Locate the cell with the specified text and output its [X, Y] center coordinate. 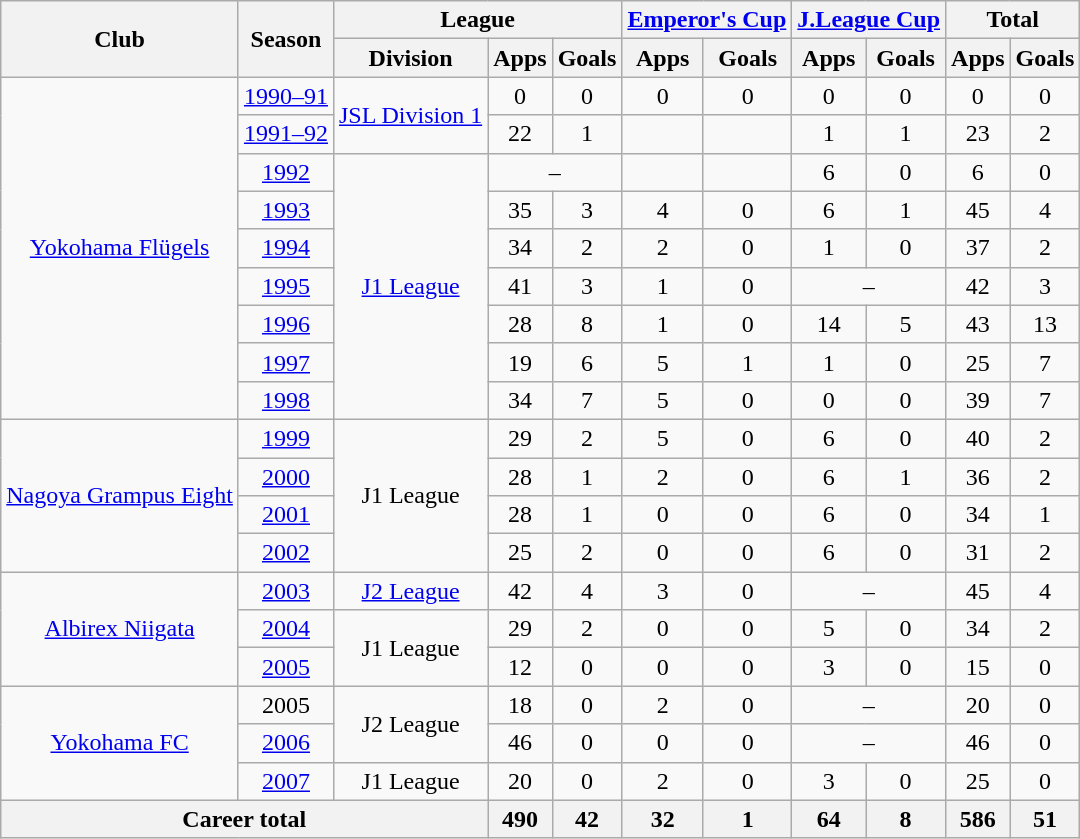
Season [286, 39]
64 [829, 819]
2000 [286, 477]
JSL Division 1 [410, 115]
14 [829, 324]
37 [978, 248]
1990–91 [286, 96]
31 [978, 553]
32 [663, 819]
40 [978, 438]
Division [410, 58]
2002 [286, 553]
Emperor's Cup [707, 20]
586 [978, 819]
Yokohama Flügels [120, 248]
51 [1045, 819]
Club [120, 39]
490 [520, 819]
2004 [286, 629]
35 [520, 210]
1997 [286, 362]
2003 [286, 591]
39 [978, 400]
1991–92 [286, 134]
1999 [286, 438]
Albirex Niigata [120, 629]
J.League Cup [869, 20]
13 [1045, 324]
19 [520, 362]
18 [520, 705]
2001 [286, 515]
Total [1013, 20]
36 [978, 477]
2006 [286, 743]
1995 [286, 286]
1993 [286, 210]
Yokohama FC [120, 743]
League [477, 20]
43 [978, 324]
Nagoya Grampus Eight [120, 495]
15 [978, 667]
23 [978, 134]
1998 [286, 400]
1992 [286, 172]
2007 [286, 781]
Career total [244, 819]
41 [520, 286]
1994 [286, 248]
22 [520, 134]
12 [520, 667]
1996 [286, 324]
